For the text-containing cell, return its midpoint in [x, y] coordinate format. 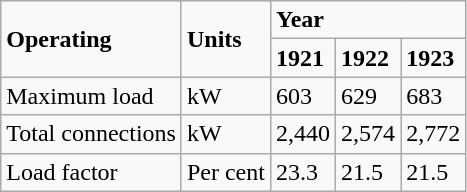
Operating [92, 39]
2,574 [368, 134]
Year [368, 20]
2,772 [434, 134]
Load factor [92, 172]
1921 [302, 58]
Total connections [92, 134]
603 [302, 96]
Maximum load [92, 96]
Units [226, 39]
23.3 [302, 172]
2,440 [302, 134]
683 [434, 96]
Per cent [226, 172]
1922 [368, 58]
629 [368, 96]
1923 [434, 58]
